Provide the [x, y] coordinate of the cell's center where the given text is located.  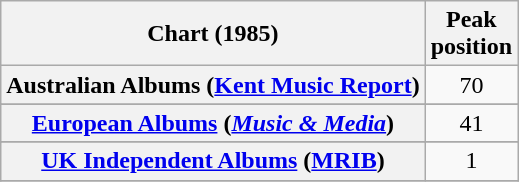
Chart (1985) [213, 34]
70 [471, 85]
UK Independent Albums (MRIB) [213, 161]
European Albums (Music & Media) [213, 123]
1 [471, 161]
41 [471, 123]
Australian Albums (Kent Music Report) [213, 85]
Peakposition [471, 34]
